Extract the [X, Y] coordinate from the center of the cell holding the provided text.  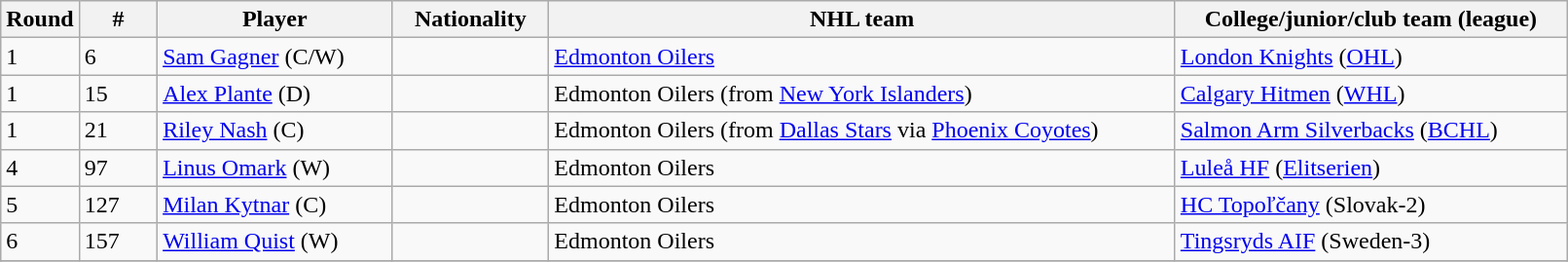
Milan Kytnar (C) [274, 205]
15 [118, 94]
Alex Plante (D) [274, 94]
Riley Nash (C) [274, 131]
97 [118, 168]
4 [40, 168]
Edmonton Oilers (from Dallas Stars via Phoenix Coyotes) [862, 131]
London Knights (OHL) [1370, 56]
127 [118, 205]
5 [40, 205]
Player [274, 19]
College/junior/club team (league) [1370, 19]
Sam Gagner (C/W) [274, 56]
HC Topoľčany (Slovak-2) [1370, 205]
William Quist (W) [274, 242]
Tingsryds AIF (Sweden-3) [1370, 242]
Nationality [471, 19]
157 [118, 242]
NHL team [862, 19]
# [118, 19]
Luleå HF (Elitserien) [1370, 168]
Calgary Hitmen (WHL) [1370, 94]
Salmon Arm Silverbacks (BCHL) [1370, 131]
21 [118, 131]
Edmonton Oilers (from New York Islanders) [862, 94]
Round [40, 19]
Linus Omark (W) [274, 168]
